Capture the cell that displays the provided text and extract its [X, Y] central coordinate. 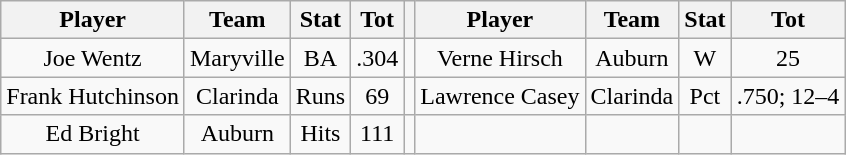
111 [378, 134]
.304 [378, 58]
BA [320, 58]
Lawrence Casey [500, 96]
Pct [705, 96]
25 [788, 58]
Verne Hirsch [500, 58]
.750; 12–4 [788, 96]
Joe Wentz [93, 58]
Hits [320, 134]
Maryville [237, 58]
W [705, 58]
Runs [320, 96]
Frank Hutchinson [93, 96]
Ed Bright [93, 134]
69 [378, 96]
